Determine the (X, Y) coordinate at the center of the cell enclosing the given text.  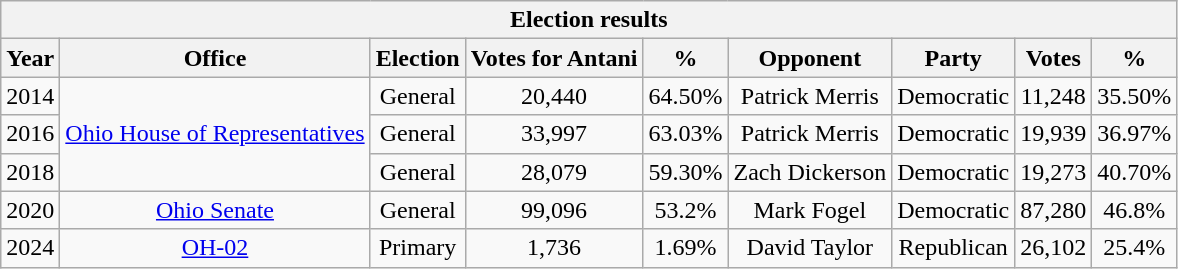
Republican (954, 248)
Election results (589, 20)
26,102 (1054, 248)
Office (215, 58)
OH-02 (215, 248)
Votes (1054, 58)
20,440 (554, 96)
2016 (30, 134)
33,997 (554, 134)
2014 (30, 96)
1.69% (686, 248)
Ohio House of Representatives (215, 134)
64.50% (686, 96)
Election (418, 58)
36.97% (1134, 134)
David Taylor (810, 248)
Zach Dickerson (810, 172)
19,939 (1054, 134)
87,280 (1054, 210)
Ohio Senate (215, 210)
Mark Fogel (810, 210)
2018 (30, 172)
59.30% (686, 172)
11,248 (1054, 96)
99,096 (554, 210)
Votes for Antani (554, 58)
40.70% (1134, 172)
Primary (418, 248)
1,736 (554, 248)
46.8% (1134, 210)
Year (30, 58)
53.2% (686, 210)
28,079 (554, 172)
35.50% (1134, 96)
Party (954, 58)
19,273 (1054, 172)
Opponent (810, 58)
25.4% (1134, 248)
2024 (30, 248)
63.03% (686, 134)
2020 (30, 210)
